Search for the cell housing the specified text and yield its (X, Y) center coordinate. 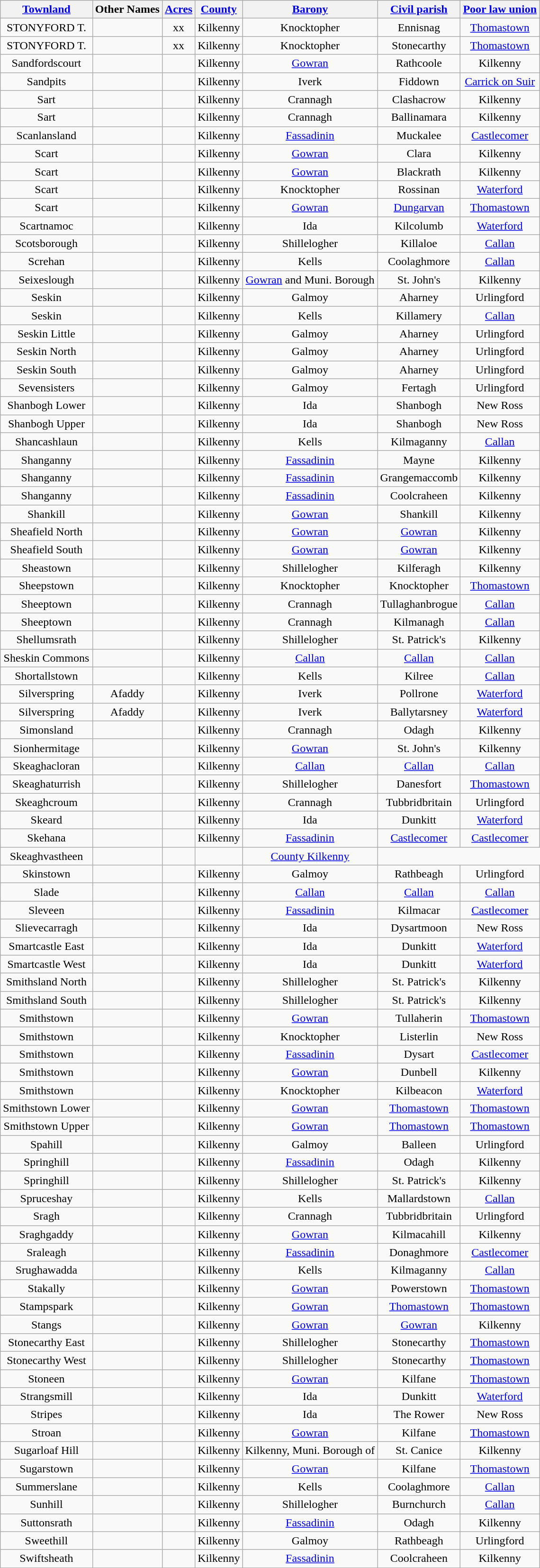
Stonecarthy West (46, 1360)
Screhan (46, 262)
Sragh (46, 1216)
Scartnamoc (46, 226)
Stampspark (46, 1306)
Dungarvan (419, 207)
The Rower (419, 1415)
Stangs (46, 1324)
Townland (46, 9)
Listerlin (419, 1036)
Smithstown Upper (46, 1126)
Scanlansland (46, 135)
Sugarloaf Hill (46, 1451)
Ballytarsney (419, 712)
Shortallstown (46, 676)
Sheskin Commons (46, 658)
Seskin North (46, 352)
Sugarstown (46, 1469)
Ennisnag (419, 27)
Skeaghaturrish (46, 784)
Skinstown (46, 874)
Sevensisters (46, 388)
Skeaghacloran (46, 766)
Skehana (46, 838)
Swiftsheath (46, 1559)
Burnchurch (419, 1505)
Spruceshay (46, 1198)
Smartcastle East (46, 946)
Dysartmoon (419, 928)
Sheafield South (46, 550)
Acres (178, 9)
Suttonsrath (46, 1523)
Seixeslough (46, 280)
Slievecarragh (46, 928)
Tullaherin (419, 1018)
Stoneen (46, 1379)
Tullaghanbrogue (419, 604)
Stakally (46, 1288)
Dysart (419, 1054)
Smithsland South (46, 1000)
Skeaghvastheen (46, 856)
Sionhermitage (46, 748)
Stripes (46, 1415)
Barony (310, 9)
Shancashlaun (46, 442)
Sunhill (46, 1505)
Clara (419, 153)
Smartcastle West (46, 964)
Poor law union (500, 9)
Shellumsrath (46, 640)
Kilmacahill (419, 1234)
Killamery (419, 316)
Skeard (46, 820)
Rathcoole (419, 63)
Muckalee (419, 135)
Other Names (127, 9)
Spahill (46, 1144)
Danesfort (419, 784)
Carrick on Suir (500, 81)
Kilbeacon (419, 1090)
Kilmacar (419, 910)
Mallardstown (419, 1198)
Grangemaccomb (419, 478)
County Kilkenny (310, 856)
Powerstown (419, 1288)
Sandpits (46, 81)
Slade (46, 892)
County (219, 9)
Killaloe (419, 244)
Kilferagh (419, 568)
St. Canice (419, 1451)
Ballinamara (419, 117)
Rossinan (419, 189)
Stroan (46, 1433)
Mayne (419, 460)
Gowran and Muni. Borough (310, 280)
Clashacrow (419, 99)
Shanbogh Upper (46, 424)
Sheastown (46, 568)
Blackrath (419, 171)
Skeaghcroum (46, 802)
Srughawadda (46, 1270)
Donaghmore (419, 1252)
Sheepstown (46, 586)
Sleveen (46, 910)
Kilree (419, 676)
Sandfordscourt (46, 63)
Balleen (419, 1144)
Civil parish (419, 9)
Kilcolumb (419, 226)
Seskin South (46, 370)
Sraleagh (46, 1252)
Simonsland (46, 730)
Sraghgaddy (46, 1234)
Kilkenny, Muni. Borough of (310, 1451)
Fertagh (419, 388)
Smithsland North (46, 982)
Pollrone (419, 694)
Shanbogh Lower (46, 406)
Kilmanagh (419, 622)
Dunbell (419, 1072)
Scotsborough (46, 244)
Sheafield North (46, 532)
Sweethill (46, 1541)
Summerslane (46, 1487)
Seskin Little (46, 334)
Smithstown Lower (46, 1108)
Stonecarthy East (46, 1342)
Fiddown (419, 81)
Strangsmill (46, 1397)
